Return the [x, y] coordinate for the center point of the cell that contains the specified text.  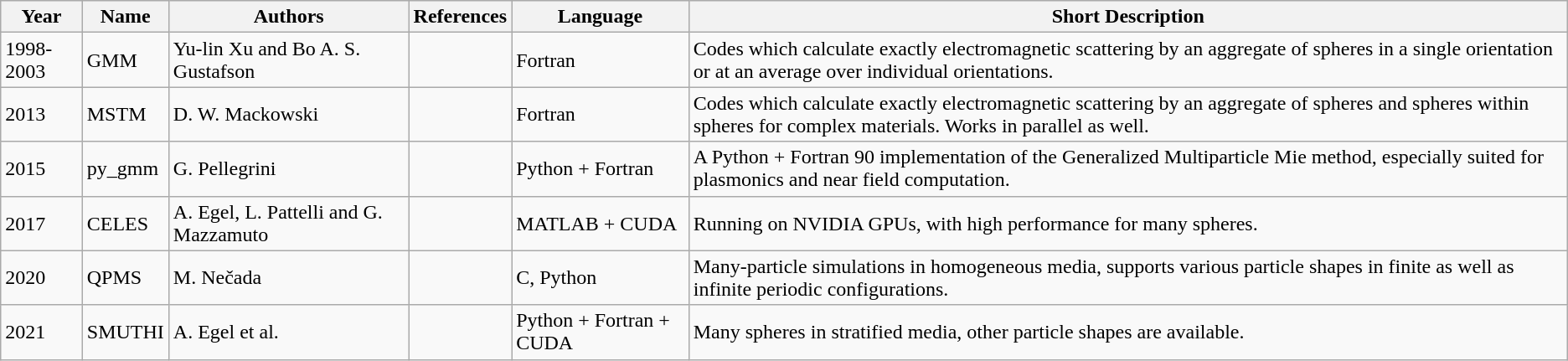
MSTM [126, 114]
Many spheres in stratified media, other particle shapes are available. [1127, 332]
2015 [42, 169]
Short Description [1127, 17]
G. Pellegrini [288, 169]
A. Egel et al. [288, 332]
2013 [42, 114]
Language [601, 17]
MATLAB + CUDA [601, 223]
Year [42, 17]
2021 [42, 332]
Python + Fortran [601, 169]
D. W. Mackowski [288, 114]
2020 [42, 278]
GMM [126, 60]
C, Python [601, 278]
Name [126, 17]
QPMS [126, 278]
Running on NVIDIA GPUs, with high performance for many spheres. [1127, 223]
2017 [42, 223]
Many-particle simulations in homogeneous media, supports various particle shapes in finite as well as infinite periodic configurations. [1127, 278]
1998-2003 [42, 60]
A. Egel, L. Pattelli and G. Mazzamuto [288, 223]
References [461, 17]
A Python + Fortran 90 implementation of the Generalized Multiparticle Mie method, especially suited for plasmonics and near field computation. [1127, 169]
py_gmm [126, 169]
CELES [126, 223]
SMUTHI [126, 332]
Python + Fortran + CUDA [601, 332]
Authors [288, 17]
M. Nečada [288, 278]
Yu-lin Xu and Bo A. S. Gustafson [288, 60]
